Find where the given text appears and provide that cell's center as [X, Y] coordinate. 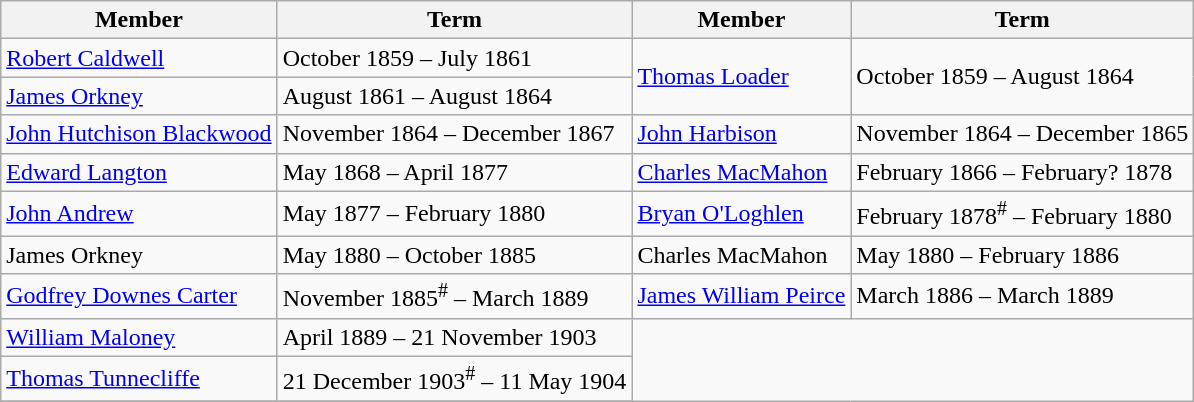
November 1885# – March 1889 [454, 296]
James William Peirce [742, 296]
Robert Caldwell [139, 58]
John Andrew [139, 214]
May 1880 – February 1886 [1022, 255]
May 1880 – October 1885 [454, 255]
21 December 1903# – 11 May 1904 [454, 378]
April 1889 – 21 November 1903 [454, 337]
February 1878# – February 1880 [1022, 214]
Edward Langton [139, 172]
August 1861 – August 1864 [454, 96]
May 1877 – February 1880 [454, 214]
October 1859 – July 1861 [454, 58]
November 1864 – December 1867 [454, 134]
John Hutchison Blackwood [139, 134]
October 1859 – August 1864 [1022, 77]
John Harbison [742, 134]
William Maloney [139, 337]
March 1886 – March 1889 [1022, 296]
Bryan O'Loghlen [742, 214]
November 1864 – December 1865 [1022, 134]
Thomas Loader [742, 77]
May 1868 – April 1877 [454, 172]
Thomas Tunnecliffe [139, 378]
Godfrey Downes Carter [139, 296]
February 1866 – February? 1878 [1022, 172]
